Identify which cell holds the provided text, then report its (X, Y) central coordinate. 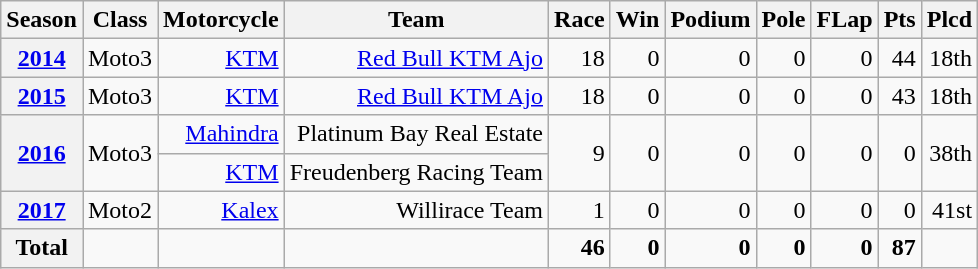
2017 (42, 210)
44 (900, 58)
Total (42, 248)
Pole (784, 20)
Willirace Team (416, 210)
Class (120, 20)
Freudenberg Racing Team (416, 172)
38th (949, 153)
87 (900, 248)
Race (580, 20)
Motorcycle (222, 20)
Pts (900, 20)
Mahindra (222, 134)
9 (580, 153)
2016 (42, 153)
2015 (42, 96)
46 (580, 248)
Season (42, 20)
FLap (844, 20)
43 (900, 96)
Plcd (949, 20)
Team (416, 20)
1 (580, 210)
Win (638, 20)
Moto2 (120, 210)
Kalex (222, 210)
Platinum Bay Real Estate (416, 134)
41st (949, 210)
Podium (710, 20)
2014 (42, 58)
